Search for the cell housing the specified text and yield its (x, y) center coordinate. 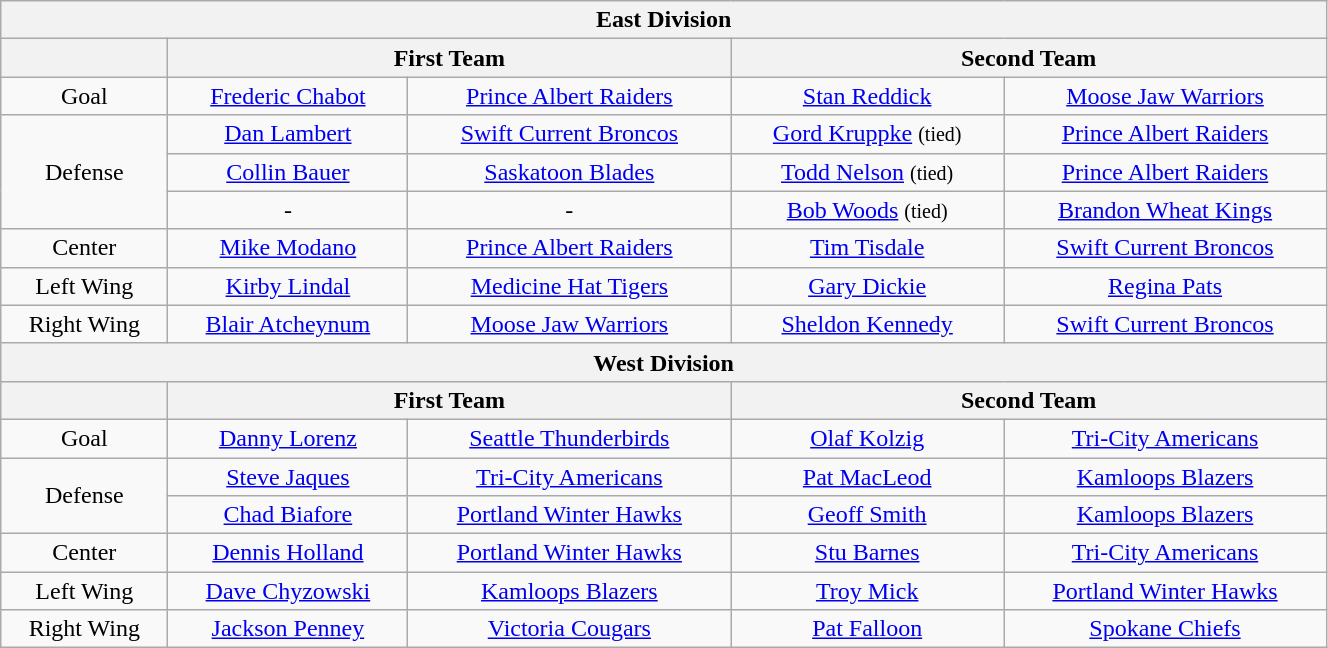
Pat MacLeod (868, 477)
Spokane Chiefs (1166, 629)
Todd Nelson (tied) (868, 172)
Olaf Kolzig (868, 438)
Seattle Thunderbirds (570, 438)
Medicine Hat Tigers (570, 286)
Jackson Penney (288, 629)
Stu Barnes (868, 553)
Regina Pats (1166, 286)
Blair Atcheynum (288, 324)
Dennis Holland (288, 553)
Danny Lorenz (288, 438)
Gord Kruppke (tied) (868, 134)
East Division (664, 20)
Dan Lambert (288, 134)
Chad Biafore (288, 515)
Mike Modano (288, 248)
Frederic Chabot (288, 96)
Steve Jaques (288, 477)
Gary Dickie (868, 286)
Bob Woods (tied) (868, 210)
Pat Falloon (868, 629)
Brandon Wheat Kings (1166, 210)
Troy Mick (868, 591)
Dave Chyzowski (288, 591)
Victoria Cougars (570, 629)
Geoff Smith (868, 515)
Sheldon Kennedy (868, 324)
West Division (664, 362)
Kirby Lindal (288, 286)
Collin Bauer (288, 172)
Stan Reddick (868, 96)
Saskatoon Blades (570, 172)
Tim Tisdale (868, 248)
